Scan for the cell matching the given text and deliver its [x, y] coordinate at center. 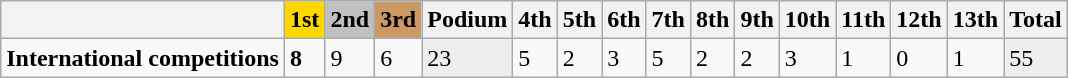
8 [304, 58]
23 [468, 58]
8th [712, 20]
6 [398, 58]
10th [807, 20]
7th [668, 20]
11th [864, 20]
5th [579, 20]
6th [624, 20]
9th [757, 20]
Podium [468, 20]
13th [975, 20]
3rd [398, 20]
4th [535, 20]
12th [919, 20]
55 [1036, 58]
9 [350, 58]
1st [304, 20]
Total [1036, 20]
2nd [350, 20]
International competitions [143, 58]
0 [919, 58]
